Locate the cell with the specified text and output its [X, Y] center coordinate. 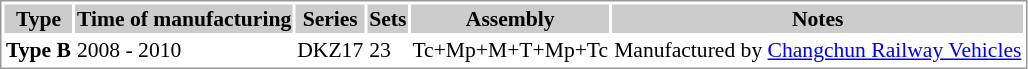
Sets [388, 18]
Type B [38, 50]
Assembly [510, 18]
23 [388, 50]
DKZ17 [330, 50]
Time of manufacturing [184, 18]
Tc+Mp+M+T+Mp+Tc [510, 50]
Series [330, 18]
2008 - 2010 [184, 50]
Type [38, 18]
Notes [818, 18]
Manufactured by Changchun Railway Vehicles [818, 50]
